From the cell containing the given text, extract its center point as [X, Y] coordinate. 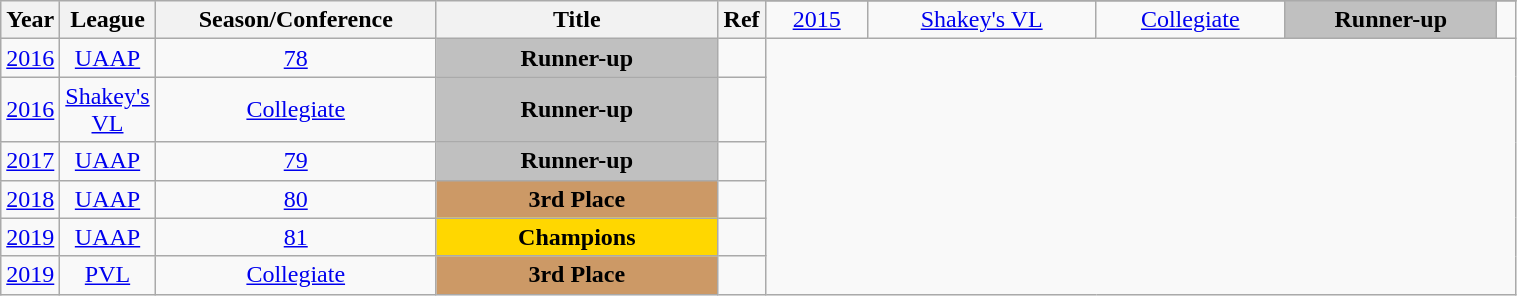
78 [296, 58]
2017 [30, 161]
Champions [576, 237]
2018 [30, 199]
Title [576, 20]
79 [296, 161]
PVL [108, 275]
League [108, 20]
Year [30, 20]
80 [296, 199]
Season/Conference [296, 20]
81 [296, 237]
Ref [742, 20]
2015 [817, 20]
